Provide the (x, y) coordinate of the cell's center where the given text is located.  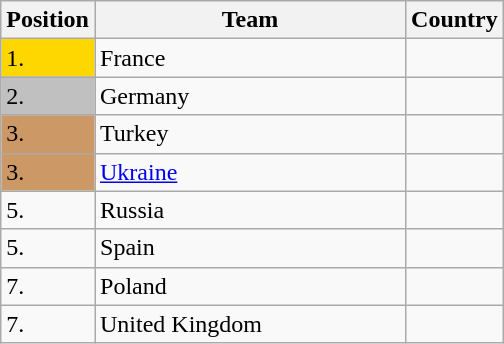
Position (48, 20)
Country (455, 20)
2. (48, 96)
Germany (250, 96)
1. (48, 58)
United Kingdom (250, 324)
Russia (250, 210)
Poland (250, 286)
Team (250, 20)
Ukraine (250, 172)
Spain (250, 248)
France (250, 58)
Turkey (250, 134)
